Return the [X, Y] coordinate for the center point of the cell that contains the specified text.  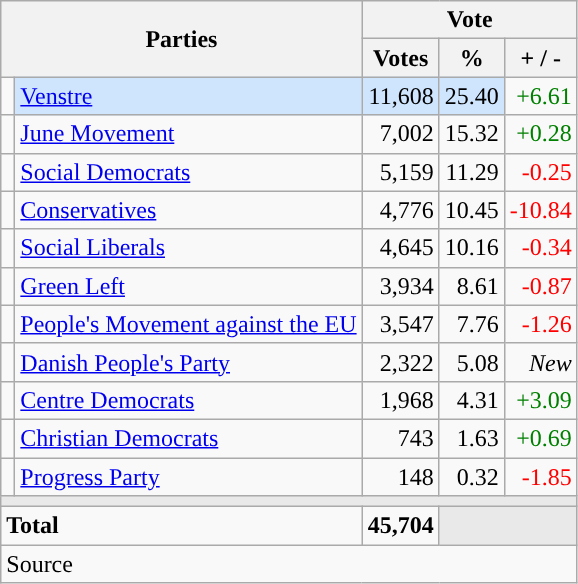
Source [290, 564]
7,002 [400, 134]
+6.61 [540, 96]
4,776 [400, 210]
15.32 [472, 134]
Venstre [188, 96]
+ / - [540, 58]
Danish People's Party [188, 362]
4,645 [400, 248]
45,704 [400, 526]
1,968 [400, 400]
Conservatives [188, 210]
8.61 [472, 286]
10.45 [472, 210]
0.32 [472, 477]
Votes [400, 58]
Centre Democrats [188, 400]
Progress Party [188, 477]
Social Democrats [188, 172]
+0.69 [540, 438]
4.31 [472, 400]
-1.26 [540, 324]
Parties [182, 39]
% [472, 58]
743 [400, 438]
11.29 [472, 172]
7.76 [472, 324]
3,547 [400, 324]
-0.34 [540, 248]
11,608 [400, 96]
10.16 [472, 248]
Vote [470, 20]
3,934 [400, 286]
-10.84 [540, 210]
-0.87 [540, 286]
5,159 [400, 172]
+3.09 [540, 400]
25.40 [472, 96]
-1.85 [540, 477]
-0.25 [540, 172]
Christian Democrats [188, 438]
Green Left [188, 286]
1.63 [472, 438]
New [540, 362]
148 [400, 477]
Social Liberals [188, 248]
Total [182, 526]
June Movement [188, 134]
+0.28 [540, 134]
5.08 [472, 362]
People's Movement against the EU [188, 324]
2,322 [400, 362]
